For the text-containing cell, return its midpoint in [X, Y] coordinate format. 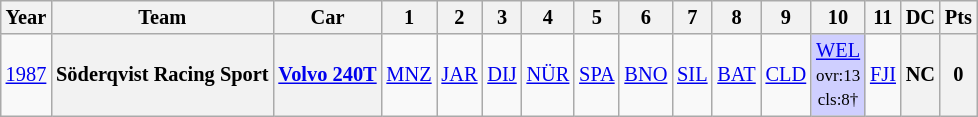
4 [548, 17]
Car [327, 17]
FJI [883, 75]
NÜR [548, 75]
Team [162, 17]
NC [920, 75]
SIL [692, 75]
WELovr:13cls:8† [838, 75]
SPA [596, 75]
Year [26, 17]
7 [692, 17]
9 [786, 17]
DC [920, 17]
Volvo 240T [327, 75]
10 [838, 17]
2 [459, 17]
Pts [958, 17]
CLD [786, 75]
BAT [736, 75]
3 [502, 17]
MNZ [410, 75]
1987 [26, 75]
1 [410, 17]
JAR [459, 75]
0 [958, 75]
11 [883, 17]
BNO [646, 75]
5 [596, 17]
8 [736, 17]
DIJ [502, 75]
Söderqvist Racing Sport [162, 75]
6 [646, 17]
